Return the [x, y] coordinate for the center point of the cell that contains the specified text.  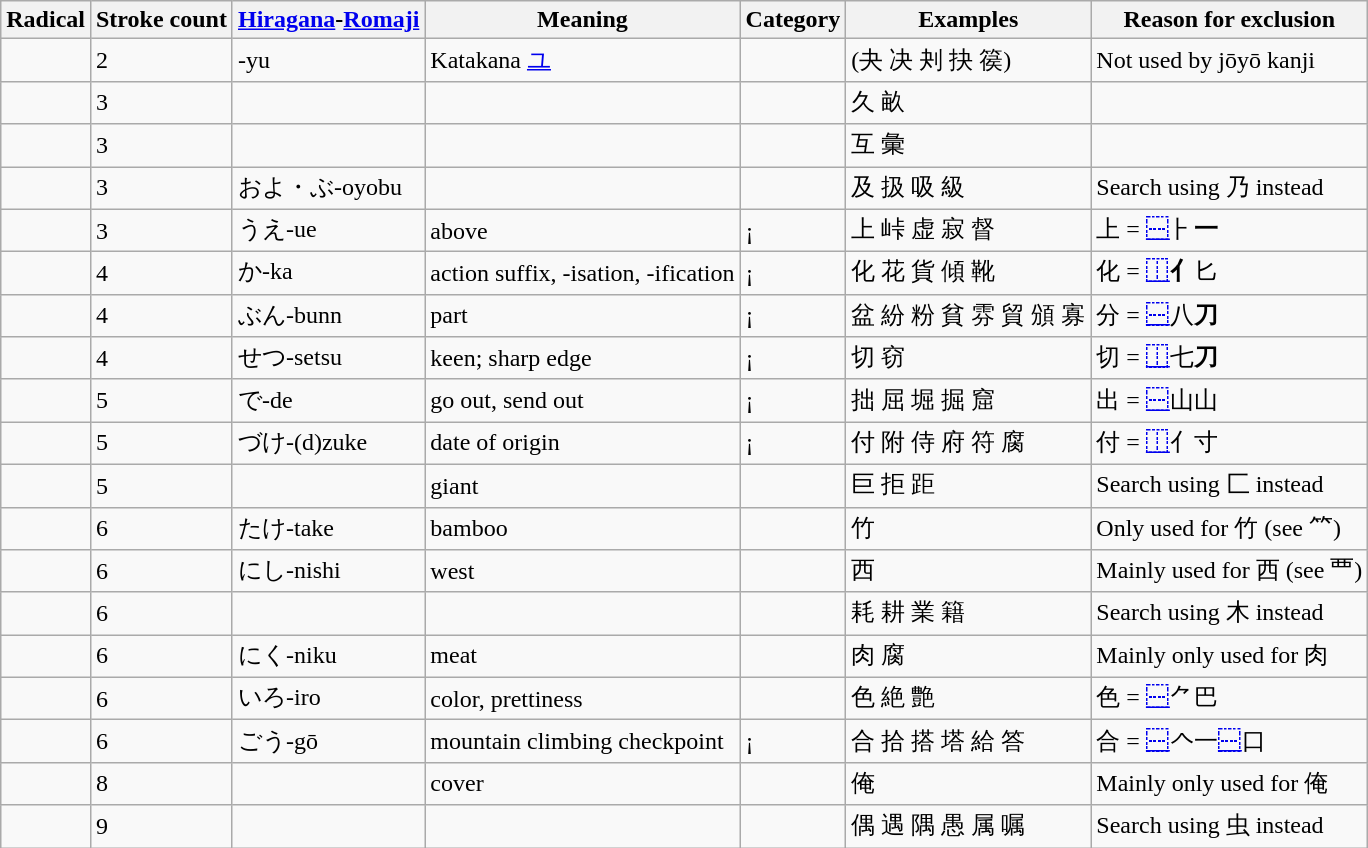
盆 紛 粉 貧 雰 貿 頒 寡 [968, 316]
keen; sharp edge [582, 358]
肉 腐 [968, 656]
色 絶 艶 [968, 698]
Not used by jōyō kanji [1230, 60]
Meaning [582, 20]
date of origin [582, 444]
go out, send out [582, 400]
偶 遇 隅 愚 属 嘱 [968, 826]
west [582, 572]
付 附 侍 府 符 腐 [968, 444]
いろ-iro [328, 698]
上 峠 虚 寂 督 [968, 230]
竹 [968, 528]
耗 耕 業 籍 [968, 614]
化 花 貨 傾 靴 [968, 274]
action suffix, -isation, -ification [582, 274]
色 = ⿱⺈巴 [1230, 698]
せつ-setsu [328, 358]
上 = ⿱⺊一 [1230, 230]
にし-nishi [328, 572]
およ・ぶ-oyobu [328, 188]
切 窃 [968, 358]
出 = ⿱山山 [1230, 400]
たけ-take [328, 528]
giant [582, 486]
づけ-(d)zuke [328, 444]
mountain climbing checkpoint [582, 742]
color, prettiness [582, 698]
Mainly only used for 肉 [1230, 656]
西 [968, 572]
Hiragana-Romaji [328, 20]
久 畝 [968, 102]
Examples [968, 20]
化 = ⿰亻匕 [1230, 274]
Mainly used for 西 (see 覀) [1230, 572]
Search using 虫 instead [1230, 826]
Katakana ユ [582, 60]
part [582, 316]
ぶん-bunn [328, 316]
分 = ⿱八刀 [1230, 316]
cover [582, 784]
及 扱 吸 級 [968, 188]
合 = ⿱𠆢一⿱口 [1230, 742]
拙 屈 堀 掘 窟 [968, 400]
Stroke count [161, 20]
(夬 决 刔 抉 篌) [968, 60]
9 [161, 826]
Only used for 竹 (see ⺮) [1230, 528]
合 拾 搭 塔 給 答 [968, 742]
above [582, 230]
俺 [968, 784]
巨 拒 距 [968, 486]
付 = ⿰亻寸 [1230, 444]
bamboo [582, 528]
2 [161, 60]
うえ-ue [328, 230]
Reason for exclusion [1230, 20]
ごう-gō [328, 742]
Mainly only used for 俺 [1230, 784]
-yu [328, 60]
か-ka [328, 274]
切 = ⿰七刀 [1230, 358]
Search using 木 instead [1230, 614]
8 [161, 784]
Category [793, 20]
Search using 乃 instead [1230, 188]
互 彙 [968, 146]
Search using 匚 instead [1230, 486]
にく-niku [328, 656]
で-de [328, 400]
Radical [46, 20]
meat [582, 656]
